Provide the (X, Y) coordinate of the cell's center where the given text is located.  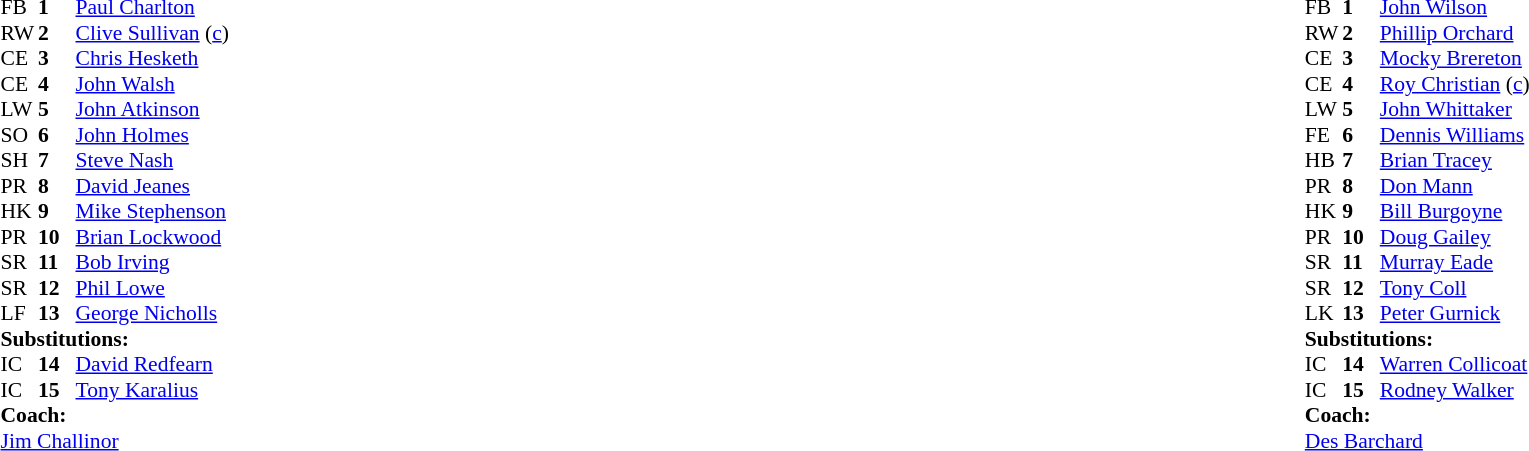
Steve Nash (152, 161)
Clive Sullivan (c) (152, 33)
HB (1324, 161)
LK (1324, 313)
Chris Hesketh (152, 59)
FE (1324, 135)
SO (19, 135)
Phil Lowe (152, 288)
Brian Lockwood (152, 237)
John Holmes (152, 135)
John Walsh (152, 84)
Mike Stephenson (152, 211)
David Redfearn (152, 365)
Coach: (114, 415)
Tony Karalius (152, 390)
SH (19, 161)
LF (19, 313)
John Atkinson (152, 109)
Substitutions: (114, 339)
Bob Irving (152, 263)
David Jeanes (152, 186)
George Nicholls (152, 313)
